Return [X, Y] of the center of cell containing provided text 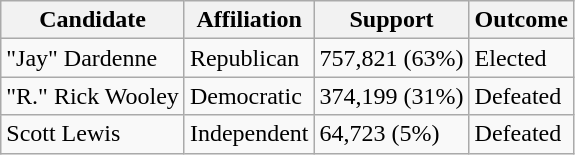
Republican [249, 58]
Support [392, 20]
"R." Rick Wooley [93, 96]
374,199 (31%) [392, 96]
Candidate [93, 20]
Affiliation [249, 20]
"Jay" Dardenne [93, 58]
64,723 (5%) [392, 134]
Democratic [249, 96]
Scott Lewis [93, 134]
757,821 (63%) [392, 58]
Independent [249, 134]
Elected [521, 58]
Outcome [521, 20]
